Pinpoint the cell where the given text exists, returning its (X, Y) midpoint coordinate. 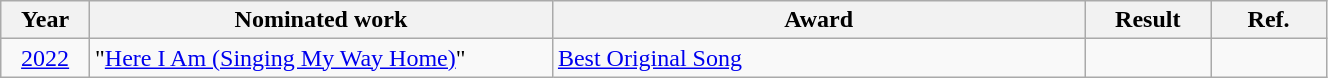
"Here I Am (Singing My Way Home)" (320, 58)
Year (46, 20)
Best Original Song (818, 58)
Result (1148, 20)
Nominated work (320, 20)
Award (818, 20)
2022 (46, 58)
Ref. (1269, 20)
